Identify which cell holds the provided text, then report its (X, Y) central coordinate. 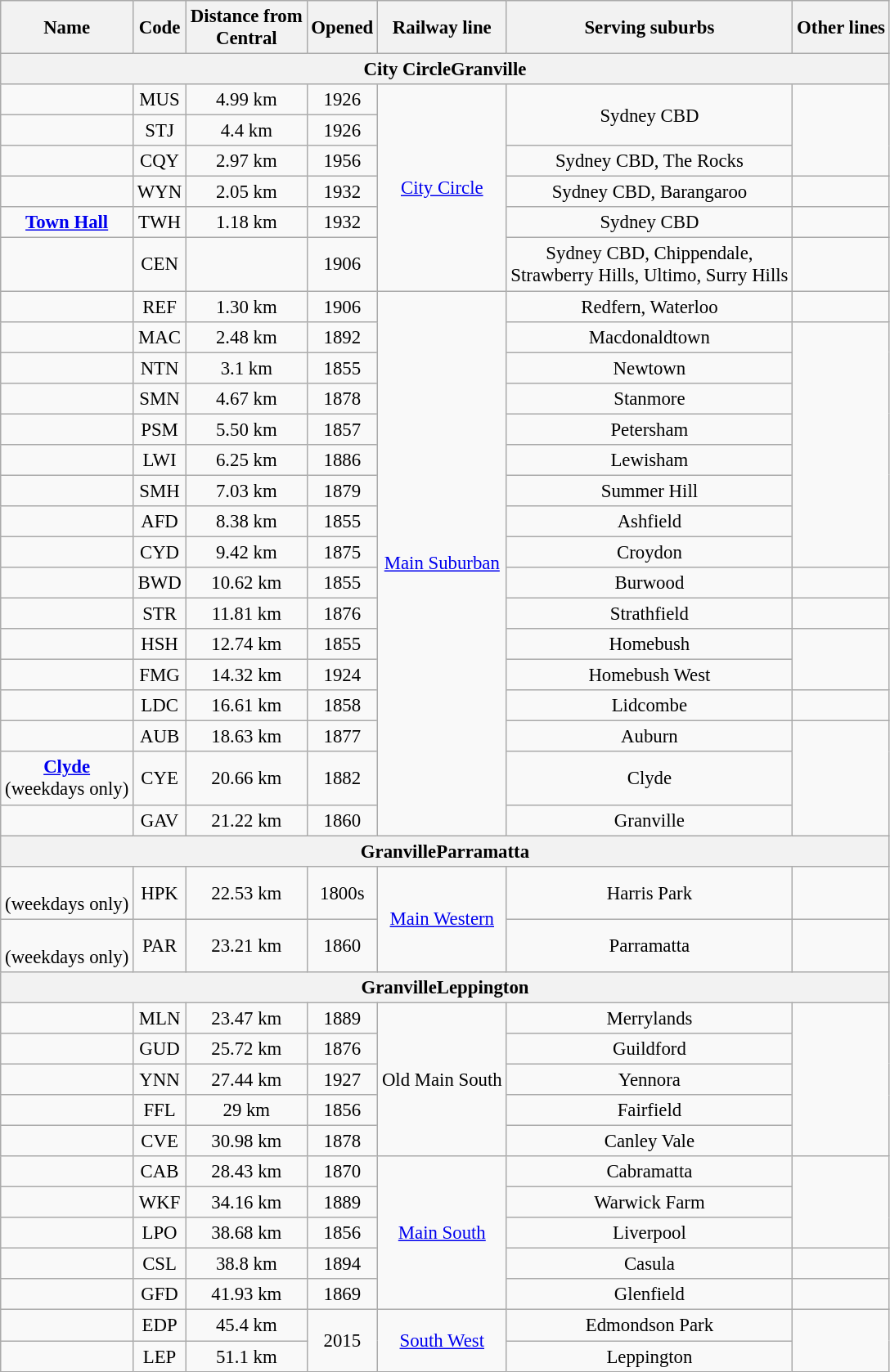
Redfern, Waterloo (650, 307)
Edmondson Park (650, 1325)
Ashfield (650, 522)
EDP (160, 1325)
Clyde (650, 778)
Sydney CBD, Chippendale,Strawberry Hills, Ultimo, Surry Hills (650, 265)
Main South (442, 1233)
Macdonaldtown (650, 337)
2.05 km (247, 192)
1869 (342, 1294)
1927 (342, 1079)
1.30 km (247, 307)
Auburn (650, 737)
STJ (160, 131)
Newtown (650, 368)
LEP (160, 1356)
Sydney CBD, The Rocks (650, 161)
23.21 km (247, 945)
Clyde(weekdays only) (67, 778)
MUS (160, 100)
WYN (160, 192)
18.63 km (247, 737)
4.67 km (247, 398)
1886 (342, 460)
2.97 km (247, 161)
Main Suburban (442, 563)
10.62 km (247, 583)
6.25 km (247, 460)
GranvilleParramatta (445, 851)
Fairfield (650, 1110)
NTN (160, 368)
1892 (342, 337)
28.43 km (247, 1172)
4.4 km (247, 131)
LWI (160, 460)
Harris Park (650, 893)
1877 (342, 737)
GAV (160, 820)
CAB (160, 1172)
29 km (247, 1110)
2015 (342, 1341)
1858 (342, 706)
8.38 km (247, 522)
Main Western (442, 919)
30.98 km (247, 1141)
Granville (650, 820)
Lewisham (650, 460)
1956 (342, 161)
CQY (160, 161)
Homebush West (650, 675)
CYD (160, 552)
MLN (160, 1018)
1894 (342, 1264)
SMN (160, 398)
South West (442, 1341)
Summer Hill (650, 491)
TWH (160, 223)
41.93 km (247, 1294)
1882 (342, 778)
Glenfield (650, 1294)
CVE (160, 1141)
Lidcombe (650, 706)
1924 (342, 675)
AFD (160, 522)
GranvilleLeppington (445, 988)
BWD (160, 583)
Opened (342, 28)
CEN (160, 265)
Code (160, 28)
Homebush (650, 644)
12.74 km (247, 644)
11.81 km (247, 614)
Strathfield (650, 614)
City Circle (442, 188)
21.22 km (247, 820)
Railway line (442, 28)
Cabramatta (650, 1172)
STR (160, 614)
YNN (160, 1079)
Distance fromCentral (247, 28)
7.03 km (247, 491)
51.1 km (247, 1356)
Liverpool (650, 1233)
3.1 km (247, 368)
38.8 km (247, 1264)
GUD (160, 1049)
Burwood (650, 583)
Leppington (650, 1356)
City CircleGranville (445, 69)
Petersham (650, 429)
SMH (160, 491)
REF (160, 307)
CYE (160, 778)
HPK (160, 893)
WKF (160, 1203)
Other lines (841, 28)
Parramatta (650, 945)
Canley Vale (650, 1141)
1870 (342, 1172)
Merrylands (650, 1018)
5.50 km (247, 429)
Casula (650, 1264)
PSM (160, 429)
Town Hall (67, 223)
1.18 km (247, 223)
Stanmore (650, 398)
45.4 km (247, 1325)
Old Main South (442, 1079)
25.72 km (247, 1049)
Guildford (650, 1049)
1800s (342, 893)
Croydon (650, 552)
FFL (160, 1110)
1857 (342, 429)
22.53 km (247, 893)
9.42 km (247, 552)
HSH (160, 644)
34.16 km (247, 1203)
Yennora (650, 1079)
1875 (342, 552)
FMG (160, 675)
Warwick Farm (650, 1203)
AUB (160, 737)
LPO (160, 1233)
16.61 km (247, 706)
23.47 km (247, 1018)
CSL (160, 1264)
MAC (160, 337)
LDC (160, 706)
2.48 km (247, 337)
4.99 km (247, 100)
1879 (342, 491)
Name (67, 28)
20.66 km (247, 778)
38.68 km (247, 1233)
PAR (160, 945)
GFD (160, 1294)
Serving suburbs (650, 28)
14.32 km (247, 675)
27.44 km (247, 1079)
Sydney CBD, Barangaroo (650, 192)
